Locate the cell with the specified text and output its (X, Y) center coordinate. 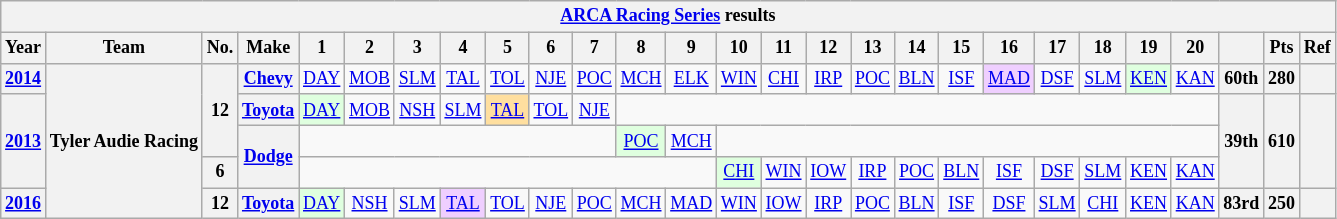
2 (370, 48)
2013 (24, 141)
280 (1282, 78)
15 (962, 48)
10 (740, 48)
610 (1282, 141)
18 (1103, 48)
Ref (1317, 48)
250 (1282, 204)
Make (268, 48)
11 (784, 48)
8 (641, 48)
39th (1242, 141)
7 (594, 48)
1 (322, 48)
60th (1242, 78)
16 (1010, 48)
ARCA Racing Series results (668, 16)
Tyler Audie Racing (124, 141)
Chevy (268, 78)
13 (873, 48)
17 (1057, 48)
Pts (1282, 48)
2016 (24, 204)
20 (1195, 48)
83rd (1242, 204)
19 (1149, 48)
4 (463, 48)
Team (124, 48)
3 (417, 48)
9 (692, 48)
14 (916, 48)
Dodge (268, 156)
Year (24, 48)
5 (508, 48)
2014 (24, 78)
No. (220, 48)
ELK (692, 78)
